From the cell containing the given text, extract its center point as (X, Y) coordinate. 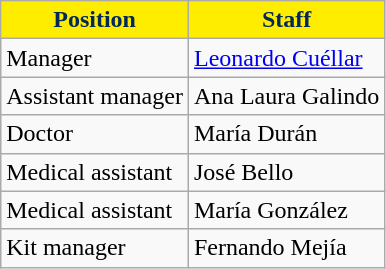
Assistant manager (95, 96)
José Bello (286, 172)
Position (95, 20)
Fernando Mejía (286, 248)
Doctor (95, 134)
Ana Laura Galindo (286, 96)
Manager (95, 58)
Staff (286, 20)
María Durán (286, 134)
Leonardo Cuéllar (286, 58)
Kit manager (95, 248)
María González (286, 210)
